Output the [X, Y] coordinate of the center of the cell containing the given text.  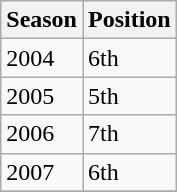
2005 [42, 96]
2007 [42, 172]
5th [129, 96]
Season [42, 20]
2006 [42, 134]
7th [129, 134]
2004 [42, 58]
Position [129, 20]
